Scan for the cell matching the given text and deliver its (X, Y) coordinate at center. 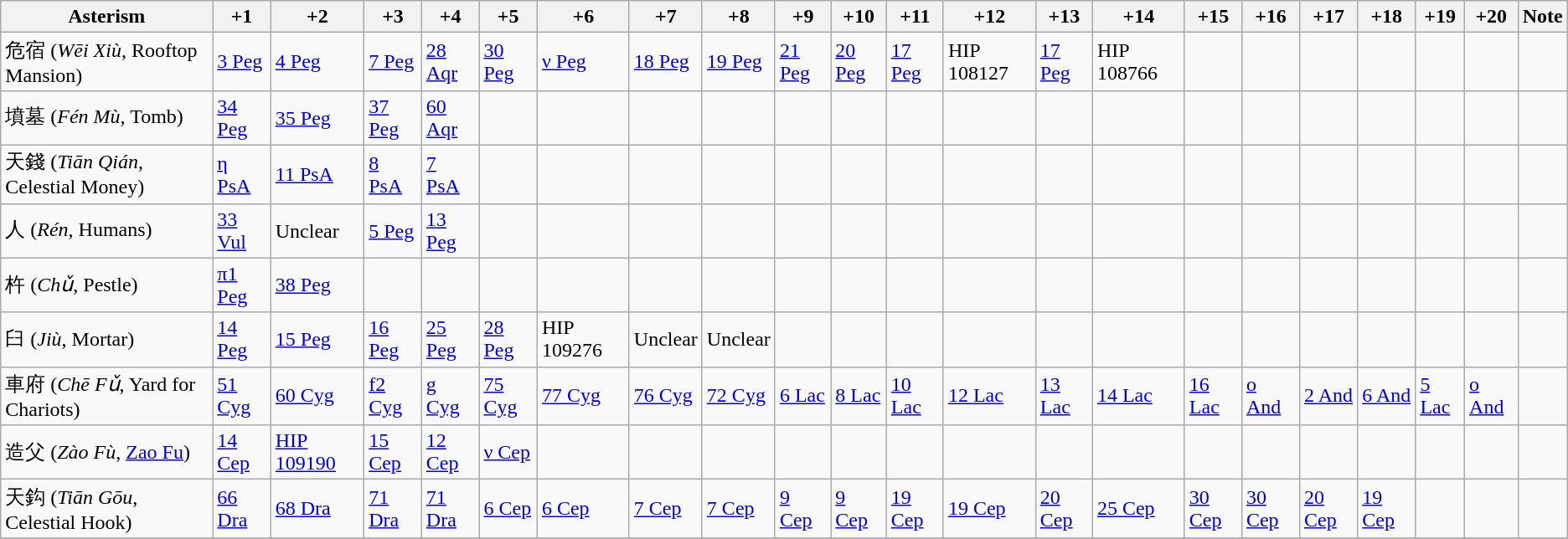
13 Peg (451, 231)
Asterism (107, 17)
51 Cyg (241, 396)
37 Peg (394, 117)
+15 (1213, 17)
38 Peg (317, 285)
30 Peg (508, 62)
π1 Peg (241, 285)
34 Peg (241, 117)
72 Cyg (739, 396)
η PsA (241, 174)
HIP 108127 (989, 62)
+2 (317, 17)
14 Cep (241, 452)
天錢 (Tiān Qián, Celestial Money) (107, 174)
+4 (451, 17)
+18 (1387, 17)
造父 (Zào Fù, Zao Fu) (107, 452)
g Cyg (451, 396)
16 Peg (394, 340)
25 Peg (451, 340)
3 Peg (241, 62)
6 And (1387, 396)
危宿 (Wēi Xiù, Rooftop Mansion) (107, 62)
14 Peg (241, 340)
墳墓 (Fén Mù, Tomb) (107, 117)
車府 (Chē Fǔ, Yard for Chariots) (107, 396)
13 Lac (1064, 396)
HIP 109276 (583, 340)
8 PsA (394, 174)
66 Dra (241, 509)
+5 (508, 17)
2 And (1328, 396)
+20 (1491, 17)
+11 (915, 17)
8 Lac (859, 396)
+8 (739, 17)
16 Lac (1213, 396)
76 Cyg (665, 396)
35 Peg (317, 117)
77 Cyg (583, 396)
10 Lac (915, 396)
+12 (989, 17)
5 Lac (1441, 396)
+19 (1441, 17)
33 Vul (241, 231)
4 Peg (317, 62)
+10 (859, 17)
+3 (394, 17)
+1 (241, 17)
人 (Rén, Humans) (107, 231)
6 Lac (802, 396)
7 Peg (394, 62)
+6 (583, 17)
28 Peg (508, 340)
18 Peg (665, 62)
臼 (Jiù, Mortar) (107, 340)
60 Aqr (451, 117)
+14 (1138, 17)
15 Cep (394, 452)
14 Lac (1138, 396)
天鈎 (Tiān Gōu, Celestial Hook) (107, 509)
ν Peg (583, 62)
12 Lac (989, 396)
20 Peg (859, 62)
+7 (665, 17)
68 Dra (317, 509)
+9 (802, 17)
60 Cyg (317, 396)
15 Peg (317, 340)
+13 (1064, 17)
19 Peg (739, 62)
Note (1543, 17)
杵 (Chǔ, Pestle) (107, 285)
ν Cep (508, 452)
7 PsA (451, 174)
HIP 108766 (1138, 62)
21 Peg (802, 62)
f2 Cyg (394, 396)
28 Aqr (451, 62)
5 Peg (394, 231)
12 Cep (451, 452)
+17 (1328, 17)
+16 (1270, 17)
11 PsA (317, 174)
75 Cyg (508, 396)
HIP 109190 (317, 452)
25 Cep (1138, 509)
